Pinpoint the cell where the given text exists, returning its (x, y) midpoint coordinate. 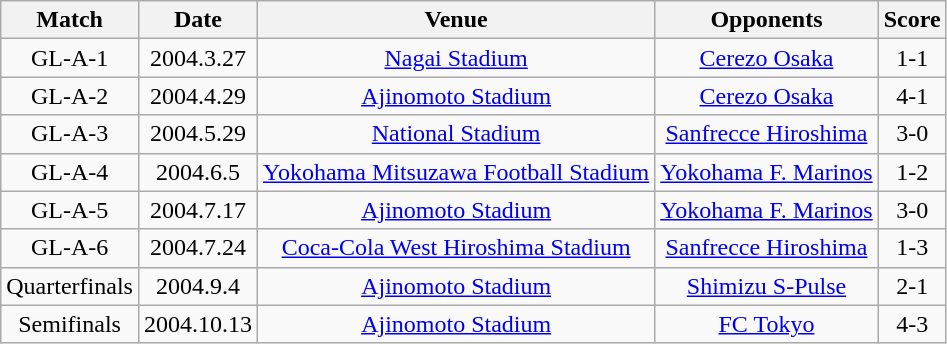
1-1 (912, 58)
GL-A-4 (70, 172)
GL-A-3 (70, 134)
Semifinals (70, 324)
GL-A-1 (70, 58)
2004.3.27 (198, 58)
2004.5.29 (198, 134)
Coca-Cola West Hiroshima Stadium (456, 248)
Nagai Stadium (456, 58)
2004.7.17 (198, 210)
1-2 (912, 172)
GL-A-5 (70, 210)
2004.9.4 (198, 286)
GL-A-2 (70, 96)
2-1 (912, 286)
2004.10.13 (198, 324)
2004.7.24 (198, 248)
Venue (456, 20)
Date (198, 20)
FC Tokyo (766, 324)
Opponents (766, 20)
GL-A-6 (70, 248)
2004.6.5 (198, 172)
Score (912, 20)
Match (70, 20)
1-3 (912, 248)
Yokohama Mitsuzawa Football Stadium (456, 172)
Quarterfinals (70, 286)
4-1 (912, 96)
4-3 (912, 324)
National Stadium (456, 134)
Shimizu S-Pulse (766, 286)
2004.4.29 (198, 96)
